Locate the cell with the specified text and output its [X, Y] center coordinate. 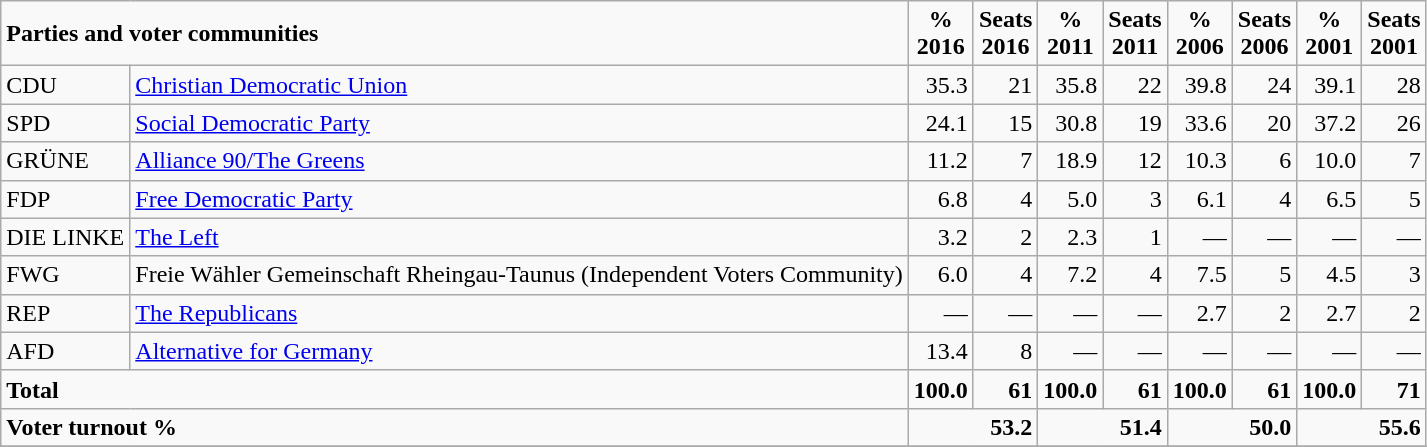
Parties and voter communities [455, 34]
6 [1264, 161]
Seats2001 [1394, 34]
4.5 [1330, 275]
19 [1135, 123]
35.8 [1070, 85]
FWG [66, 275]
22 [1135, 85]
33.6 [1200, 123]
13.4 [940, 351]
Seats2006 [1264, 34]
Social Democratic Party [520, 123]
71 [1394, 389]
Seats2011 [1135, 34]
Voter turnout % [455, 427]
%2011 [1070, 34]
20 [1264, 123]
%2001 [1330, 34]
7.2 [1070, 275]
6.1 [1200, 199]
The Republicans [520, 313]
6.0 [940, 275]
15 [1005, 123]
28 [1394, 85]
REP [66, 313]
39.1 [1330, 85]
35.3 [940, 85]
6.8 [940, 199]
Alliance 90/The Greens [520, 161]
24 [1264, 85]
8 [1005, 351]
Total [455, 389]
18.9 [1070, 161]
FDP [66, 199]
Seats2016 [1005, 34]
Alternative for Germany [520, 351]
GRÜNE [66, 161]
50.0 [1232, 427]
3.2 [940, 237]
26 [1394, 123]
10.3 [1200, 161]
Freie Wähler Gemeinschaft Rheingau-Taunus (Independent Voters Community) [520, 275]
11.2 [940, 161]
SPD [66, 123]
%2016 [940, 34]
24.1 [940, 123]
2.3 [1070, 237]
%2006 [1200, 34]
55.6 [1362, 427]
6.5 [1330, 199]
12 [1135, 161]
5.0 [1070, 199]
30.8 [1070, 123]
The Left [520, 237]
7.5 [1200, 275]
Free Democratic Party [520, 199]
DIE LINKE [66, 237]
51.4 [1102, 427]
1 [1135, 237]
Christian Democratic Union [520, 85]
AFD [66, 351]
CDU [66, 85]
21 [1005, 85]
37.2 [1330, 123]
10.0 [1330, 161]
39.8 [1200, 85]
53.2 [972, 427]
